Provide the (X, Y) coordinate of the cell's center where the given text is located.  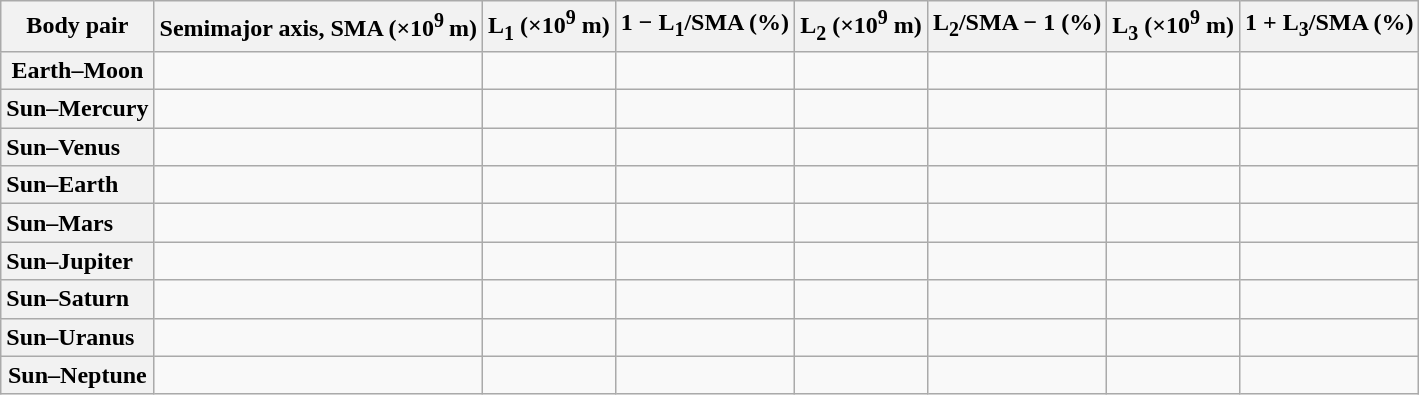
L1 (×109 m) (548, 26)
Sun–Uranus (78, 337)
L3 (×109 m) (1174, 26)
Sun–Venus (78, 147)
Sun–Earth (78, 185)
Sun–Mars (78, 223)
L2 (×109 m) (862, 26)
Sun–Saturn (78, 299)
1 − L1/SMA (%) (704, 26)
Body pair (78, 26)
Sun–Jupiter (78, 261)
Semimajor axis, SMA (×109 m) (318, 26)
1 + L3/SMA (%) (1330, 26)
Sun–Neptune (78, 375)
Earth–Moon (78, 71)
Sun–Mercury (78, 109)
L2/SMA − 1 (%) (1016, 26)
